Pinpoint the cell where the given text exists, returning its (X, Y) midpoint coordinate. 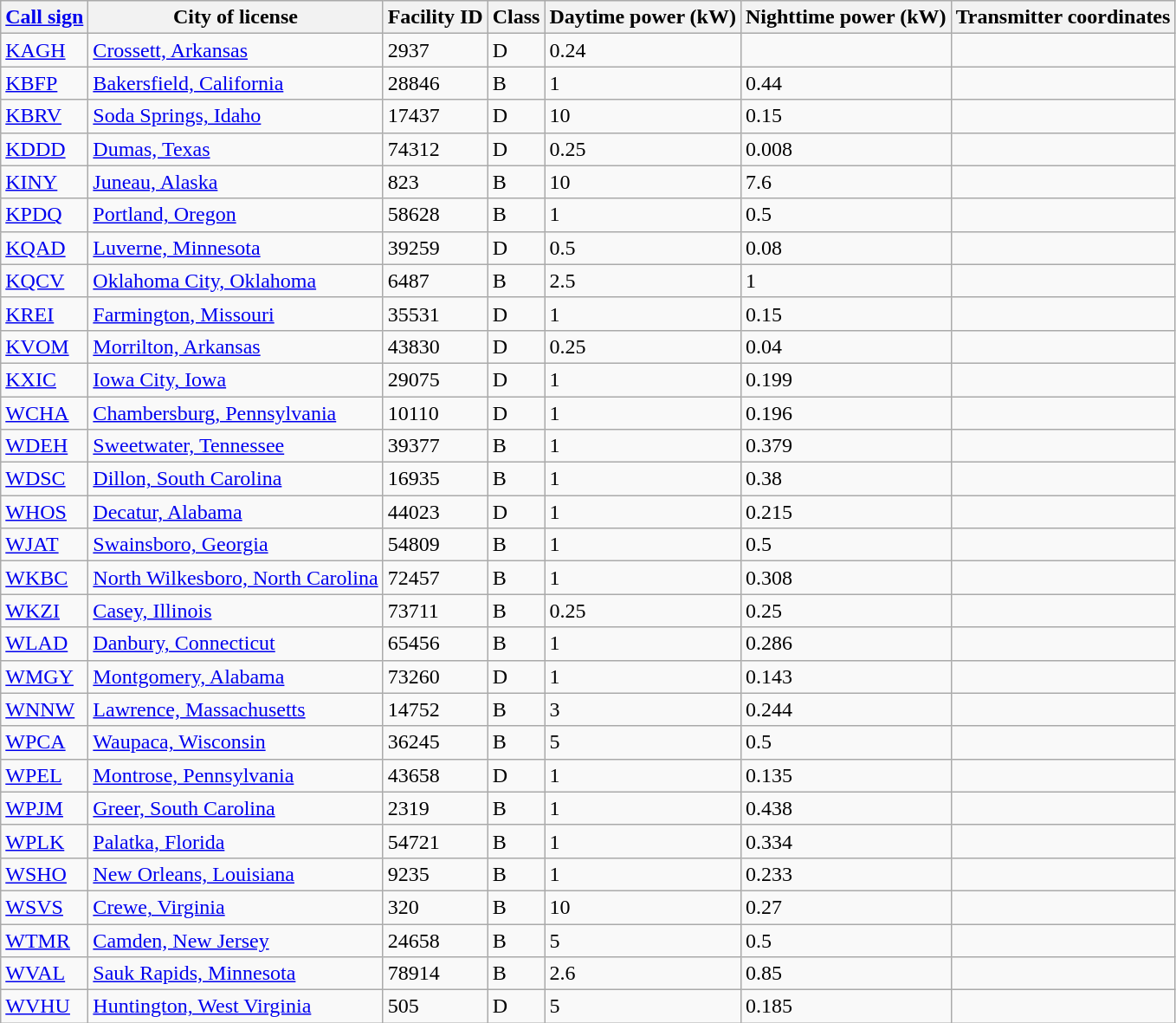
43658 (435, 775)
Dillon, South Carolina (236, 479)
7.6 (845, 182)
Morrilton, Arkansas (236, 346)
0.44 (845, 83)
KAGH (45, 50)
29075 (435, 379)
Iowa City, Iowa (236, 379)
Bakersfield, California (236, 83)
320 (435, 907)
0.85 (845, 974)
Call sign (45, 17)
10110 (435, 413)
WJAT (45, 545)
WDEH (45, 446)
KINY (45, 182)
72457 (435, 578)
0.308 (845, 578)
74312 (435, 149)
0.438 (845, 808)
WVHU (45, 1007)
0.286 (845, 644)
0.199 (845, 379)
0.196 (845, 413)
39377 (435, 446)
WVAL (45, 974)
Farmington, Missouri (236, 314)
WSHO (45, 874)
Greer, South Carolina (236, 808)
KBFP (45, 83)
KPDQ (45, 215)
Lawrence, Massachusetts (236, 709)
2.6 (643, 974)
0.233 (845, 874)
Sauk Rapids, Minnesota (236, 974)
0.185 (845, 1007)
WCHA (45, 413)
73260 (435, 677)
WPJM (45, 808)
2319 (435, 808)
58628 (435, 215)
54721 (435, 841)
Waupaca, Wisconsin (236, 742)
9235 (435, 874)
0.008 (845, 149)
KBRV (45, 116)
KQCV (45, 281)
Juneau, Alaska (236, 182)
Crewe, Virginia (236, 907)
KXIC (45, 379)
WPLK (45, 841)
Crossett, Arkansas (236, 50)
0.27 (845, 907)
Portland, Oregon (236, 215)
Oklahoma City, Oklahoma (236, 281)
WKBC (45, 578)
0.379 (845, 446)
43830 (435, 346)
6487 (435, 281)
Danbury, Connecticut (236, 644)
65456 (435, 644)
39259 (435, 248)
City of license (236, 17)
KREI (45, 314)
3 (643, 709)
0.24 (643, 50)
36245 (435, 742)
KQAD (45, 248)
35531 (435, 314)
Dumas, Texas (236, 149)
Montgomery, Alabama (236, 677)
823 (435, 182)
0.143 (845, 677)
Daytime power (kW) (643, 17)
Chambersburg, Pennsylvania (236, 413)
73711 (435, 611)
505 (435, 1007)
WPCA (45, 742)
WKZI (45, 611)
28846 (435, 83)
54809 (435, 545)
Camden, New Jersey (236, 940)
Class (516, 17)
WPEL (45, 775)
WLAD (45, 644)
0.04 (845, 346)
Facility ID (435, 17)
0.334 (845, 841)
78914 (435, 974)
WMGY (45, 677)
0.08 (845, 248)
17437 (435, 116)
0.244 (845, 709)
WSVS (45, 907)
2937 (435, 50)
Luverne, Minnesota (236, 248)
0.135 (845, 775)
0.38 (845, 479)
WNNW (45, 709)
Nighttime power (kW) (845, 17)
New Orleans, Louisiana (236, 874)
Sweetwater, Tennessee (236, 446)
Decatur, Alabama (236, 512)
2.5 (643, 281)
16935 (435, 479)
14752 (435, 709)
WDSC (45, 479)
WHOS (45, 512)
0.215 (845, 512)
WTMR (45, 940)
Transmitter coordinates (1063, 17)
Huntington, West Virginia (236, 1007)
Palatka, Florida (236, 841)
44023 (435, 512)
Montrose, Pennsylvania (236, 775)
KDDD (45, 149)
Soda Springs, Idaho (236, 116)
North Wilkesboro, North Carolina (236, 578)
Swainsboro, Georgia (236, 545)
Casey, Illinois (236, 611)
24658 (435, 940)
KVOM (45, 346)
